Output the (X, Y) coordinate of the center of the cell containing the given text.  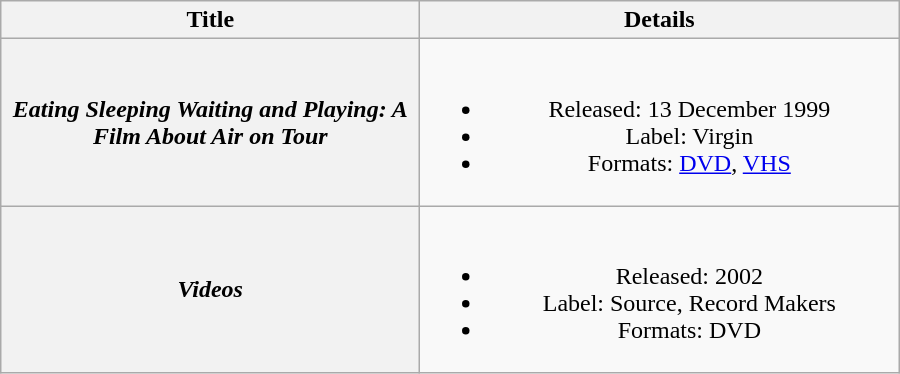
Videos (210, 290)
Eating Sleeping Waiting and Playing: A Film About Air on Tour (210, 122)
Details (660, 20)
Title (210, 20)
Released: 13 December 1999Label: VirginFormats: DVD, VHS (660, 122)
Released: 2002Label: Source, Record MakersFormats: DVD (660, 290)
